Scan for the cell matching the given text and deliver its [x, y] coordinate at center. 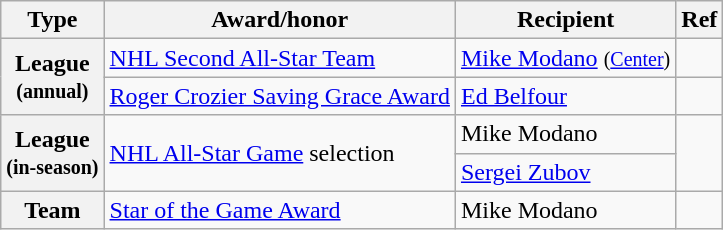
Ed Belfour [565, 96]
Mike Modano (Center) [565, 58]
Award/honor [280, 20]
League(annual) [52, 77]
Star of the Game Award [280, 210]
NHL Second All-Star Team [280, 58]
Team [52, 210]
NHL All-Star Game selection [280, 153]
League(in-season) [52, 153]
Roger Crozier Saving Grace Award [280, 96]
Recipient [565, 20]
Ref [700, 20]
Type [52, 20]
Sergei Zubov [565, 172]
